For the text-containing cell, return its midpoint in (X, Y) coordinate format. 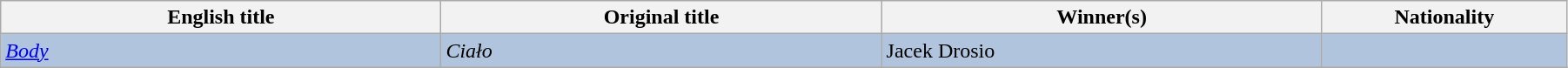
Body (221, 51)
Nationality (1444, 17)
Original title (661, 17)
Ciało (661, 51)
Winner(s) (1102, 17)
English title (221, 17)
Jacek Drosio (1102, 51)
